Find where the given text appears and provide that cell's center as (X, Y) coordinate. 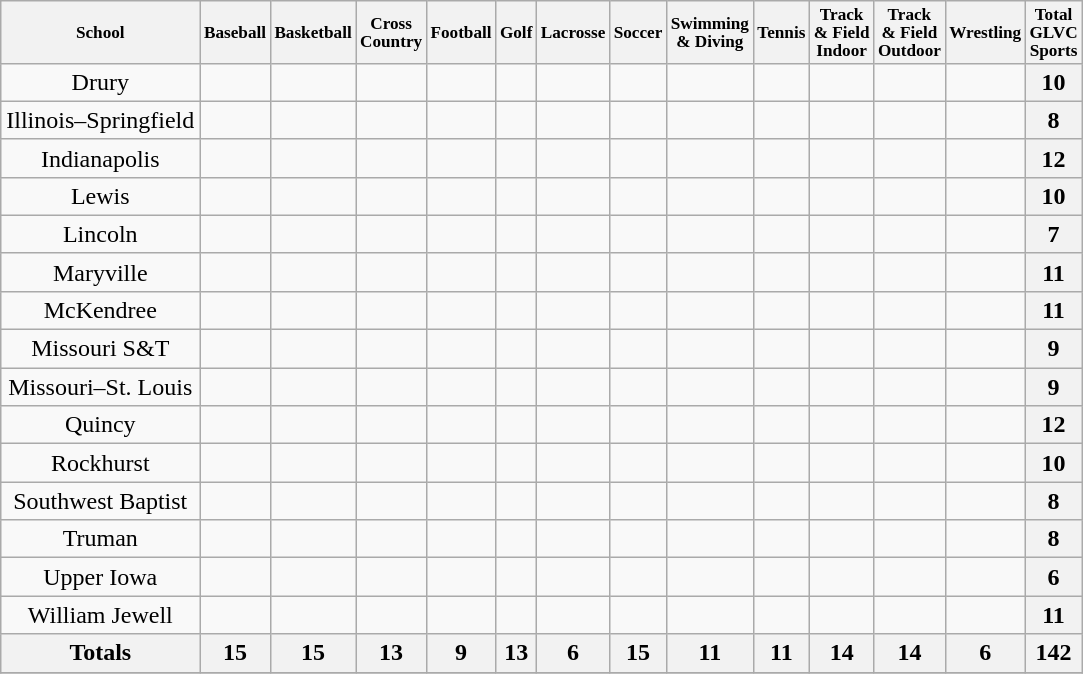
Missouri S&T (100, 349)
CrossCountry (391, 32)
McKendree (100, 310)
TotalGLVCSports (1053, 32)
Swimming& Diving (710, 32)
Lincoln (100, 234)
Track& FieldIndoor (842, 32)
Baseball (235, 32)
William Jewell (100, 615)
Upper Iowa (100, 577)
Lacrosse (574, 32)
Indianapolis (100, 158)
Track& FieldOutdoor (910, 32)
Rockhurst (100, 463)
Basketball (313, 32)
Golf (516, 32)
Missouri–St. Louis (100, 387)
Totals (100, 653)
Southwest Baptist (100, 501)
Wrestling (985, 32)
Maryville (100, 272)
142 (1053, 653)
Drury (100, 82)
School (100, 32)
7 (1053, 234)
Truman (100, 539)
Tennis (781, 32)
Illinois–Springfield (100, 120)
Football (460, 32)
Soccer (638, 32)
Lewis (100, 196)
Quincy (100, 425)
